Locate the cell with the specified text and output its (x, y) center coordinate. 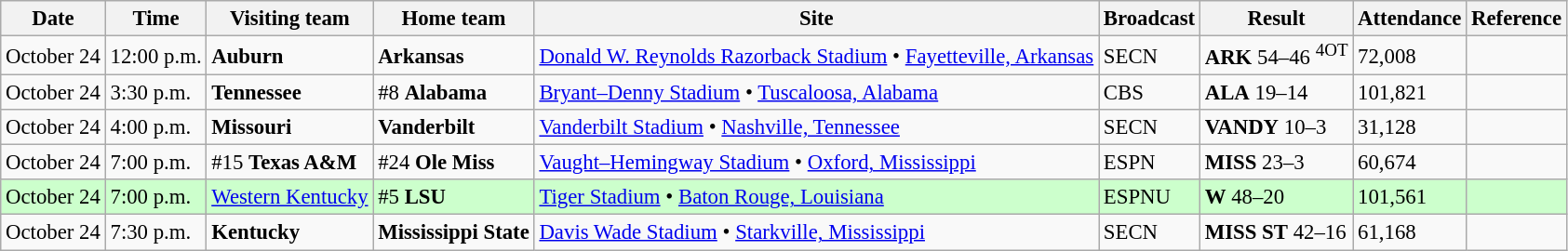
ARK 54–46 4OT (1276, 56)
#8 Alabama (454, 93)
ALA 19–14 (1276, 93)
Missouri (290, 127)
Vanderbilt Stadium • Nashville, Tennessee (816, 127)
Broadcast (1148, 19)
#24 Ole Miss (454, 163)
Vaught–Hemingway Stadium • Oxford, Mississippi (816, 163)
Auburn (290, 56)
ESPNU (1148, 198)
Attendance (1410, 19)
Kentucky (290, 232)
Home team (454, 19)
W 48–20 (1276, 198)
MISS ST 42–16 (1276, 232)
CBS (1148, 93)
101,561 (1410, 198)
Date (53, 19)
Time (156, 19)
Site (816, 19)
Donald W. Reynolds Razorback Stadium • Fayetteville, Arkansas (816, 56)
7:30 p.m. (156, 232)
Tiger Stadium • Baton Rouge, Louisiana (816, 198)
Visiting team (290, 19)
#15 Texas A&M (290, 163)
MISS 23–3 (1276, 163)
Tennessee (290, 93)
4:00 p.m. (156, 127)
60,674 (1410, 163)
#5 LSU (454, 198)
VANDY 10–3 (1276, 127)
Western Kentucky (290, 198)
ESPN (1148, 163)
Bryant–Denny Stadium • Tuscaloosa, Alabama (816, 93)
61,168 (1410, 232)
Arkansas (454, 56)
12:00 p.m. (156, 56)
Mississippi State (454, 232)
Result (1276, 19)
Reference (1517, 19)
101,821 (1410, 93)
3:30 p.m. (156, 93)
72,008 (1410, 56)
31,128 (1410, 127)
Davis Wade Stadium • Starkville, Mississippi (816, 232)
Vanderbilt (454, 127)
